Extract the [x, y] coordinate from the center of the cell holding the provided text.  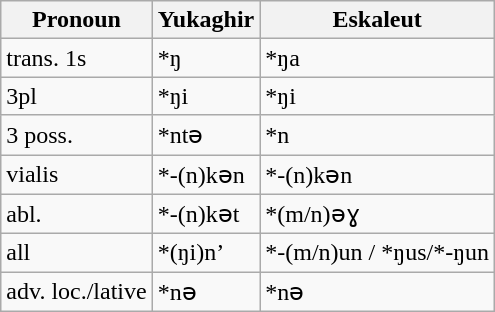
3pl [76, 96]
3 poss. [76, 135]
adv. loc./lative [76, 292]
*ŋa [378, 58]
*-(m/n)un / *ŋus/*-ŋun [378, 253]
vialis [76, 174]
trans. 1s [76, 58]
*ŋ [206, 58]
*n [378, 135]
*(m/n)əɣ [378, 214]
*(ŋi)n’ [206, 253]
Eskaleut [378, 20]
Yukaghir [206, 20]
Pronoun [76, 20]
*ntə [206, 135]
abl. [76, 214]
all [76, 253]
*-(n)kət [206, 214]
